Detect which cell encompasses the target text, then output its (x, y) center coordinate. 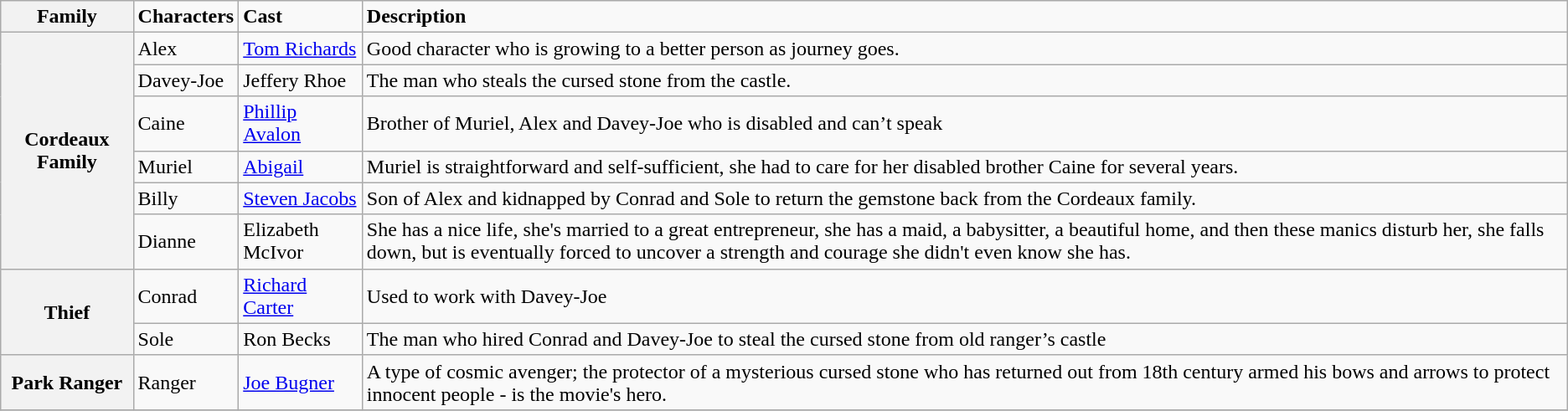
Park Ranger (67, 382)
Billy (186, 198)
Ron Becks (301, 339)
Used to work with Davey-Joe (965, 296)
Alex (186, 49)
Sole (186, 339)
Cordeaux Family (67, 151)
Cast (301, 17)
Phillip Avalon (301, 124)
Thief (67, 311)
Elizabeth McIvor (301, 241)
Conrad (186, 296)
Abigail (301, 167)
Dianne (186, 241)
Characters (186, 17)
Richard Carter (301, 296)
Muriel is straightforward and self-sufficient, she had to care for her disabled brother Caine for several years. (965, 167)
The man who hired Conrad and Davey-Joe to steal the cursed stone from old ranger’s castle (965, 339)
Good character who is growing to a better person as journey goes. (965, 49)
Caine (186, 124)
Brother of Muriel, Alex and Davey-Joe who is disabled and can’t speak (965, 124)
Joe Bugner (301, 382)
Description (965, 17)
Davey-Joe (186, 80)
Jeffery Rhoe (301, 80)
Family (67, 17)
Tom Richards (301, 49)
The man who steals the cursed stone from the castle. (965, 80)
Steven Jacobs (301, 198)
Ranger (186, 382)
Muriel (186, 167)
Son of Alex and kidnapped by Conrad and Sole to return the gemstone back from the Cordeaux family. (965, 198)
